Detect which cell encompasses the target text, then output its [x, y] center coordinate. 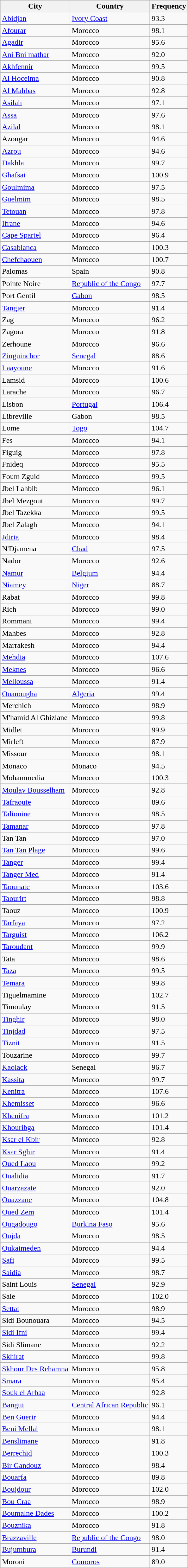
Moroni [35, 1562]
Port Gentil [35, 296]
97.2 [169, 923]
Taliouine [35, 814]
Goulmima [35, 187]
Burundi [110, 1550]
Kenitra [35, 1091]
Taourirt [35, 898]
Brazzaville [35, 1538]
Togo [110, 428]
Libreville [35, 416]
96.4 [169, 235]
Smara [35, 1381]
96.2 [169, 320]
Azilal [35, 127]
87.9 [169, 742]
Taouz [35, 910]
Ivory Coast [110, 18]
Casablanca [35, 247]
Beni Mellal [35, 1429]
Sale [35, 1296]
Spain [110, 271]
102.7 [169, 995]
106.4 [169, 404]
Chad [110, 549]
91.7 [169, 1176]
Tetouan [35, 211]
Boumalne Dades [35, 1514]
Chefchaouen [35, 259]
Jbel Mezgout [35, 500]
Al Hoceima [35, 79]
Khemisset [35, 1103]
97.6 [169, 115]
Fnideq [35, 464]
Frequency [169, 6]
Rabat [35, 597]
100.6 [169, 380]
Midlet [35, 730]
Azougar [35, 139]
Zag [35, 320]
88.7 [169, 585]
Tan Tan [35, 838]
Laayoune [35, 368]
Lome [35, 428]
89.6 [169, 802]
Oujda [35, 1236]
Taroudant [35, 947]
104.7 [169, 428]
Zerhoune [35, 344]
Lisbon [35, 404]
Foum Zguid [35, 476]
Mohammedia [35, 778]
Agadir [35, 42]
Sidi Slimane [35, 1345]
Saint Louis [35, 1284]
104.8 [169, 1200]
Afourar [35, 30]
88.6 [169, 356]
Namur [35, 573]
Ben Guerir [35, 1417]
92.2 [169, 1345]
Ouanougha [35, 693]
Tata [35, 959]
99.0 [169, 609]
100.7 [169, 259]
Merchich [35, 705]
Nador [35, 561]
Asilah [35, 103]
Burkina Faso [110, 1224]
Mehdia [35, 657]
Bangui [35, 1405]
91.6 [169, 368]
Tanger Med [35, 874]
Mirleft [35, 742]
95.5 [169, 464]
99.6 [169, 850]
Oued Laou [35, 1164]
Melloussa [35, 681]
Ksar Sghir [35, 1152]
City [35, 6]
95.8 [169, 1369]
Bouznika [35, 1526]
Algeria [110, 693]
Mahbes [35, 633]
Skhour Des Rehamna [35, 1369]
Comoros [110, 1562]
Figuig [35, 452]
Zinguinchor [35, 356]
Tinghir [35, 1019]
Ouazzane [35, 1200]
89.0 [169, 1562]
Dakhla [35, 163]
Benslimane [35, 1441]
92.6 [169, 561]
Safi [35, 1260]
Abidjan [35, 18]
Ghafsai [35, 175]
Tamanar [35, 826]
100.2 [169, 1514]
Souk el Arbaa [35, 1393]
Guelmim [35, 199]
Tarfaya [35, 923]
Pointe Noire [35, 284]
Lamsid [35, 380]
99.2 [169, 1164]
Jbel Lahbib [35, 488]
Assa [35, 115]
103.6 [169, 886]
98.7 [169, 1272]
Niger [110, 585]
Akhfennir [35, 67]
95.4 [169, 1381]
Tan Tan Plage [35, 850]
Bir Gandouz [35, 1465]
106.2 [169, 935]
Tafraoute [35, 802]
Sidi Ifni [35, 1333]
Timoulay [35, 1007]
Ouarzazate [35, 1188]
Targuist [35, 935]
Central African Republic [110, 1405]
Berrechid [35, 1453]
Ani Bni mathar [35, 54]
Rich [35, 609]
Oukaimeden [35, 1248]
101.2 [169, 1115]
Palomas [35, 271]
Bujumbura [35, 1550]
Cape Spartel [35, 235]
92.9 [169, 1284]
89.8 [169, 1477]
Kaolack [35, 1067]
Oualidia [35, 1176]
97.0 [169, 838]
Tiguelmamine [35, 995]
Rommani [35, 621]
Tinjdad [35, 1031]
Tangier [35, 308]
Portugal [110, 404]
97.7 [169, 284]
Khenifra [35, 1115]
Tanger [35, 862]
Marrakesh [35, 645]
N'Djamena [35, 549]
Bouarfa [35, 1477]
Ougadougo [35, 1224]
Meknes [35, 669]
Boujdour [35, 1489]
Kassita [35, 1079]
Sidi Bounouara [35, 1321]
Larache [35, 392]
98.6 [169, 959]
Taza [35, 971]
Country [110, 6]
Temara [35, 983]
Saidia [35, 1272]
Khouribga [35, 1128]
M'hamid Al Ghizlane [35, 717]
Jbel Zalagh [35, 525]
Settat [35, 1309]
Al Mahbas [35, 91]
98.8 [169, 898]
Fes [35, 440]
Tiznit [35, 1043]
Bou Craa [35, 1501]
Touzarine [35, 1055]
Jbel Tazekka [35, 513]
93.3 [169, 18]
Taounate [35, 886]
Skhirat [35, 1357]
Oued Zem [35, 1212]
Ifrane [35, 223]
Niamey [35, 585]
Moulay Bousselham [35, 790]
Missour [35, 754]
Ksar el Kbir [35, 1140]
Jdiria [35, 537]
Zagora [35, 332]
97.1 [169, 103]
Belgium [110, 573]
Azrou [35, 151]
